For the text-containing cell, return its midpoint in (X, Y) coordinate format. 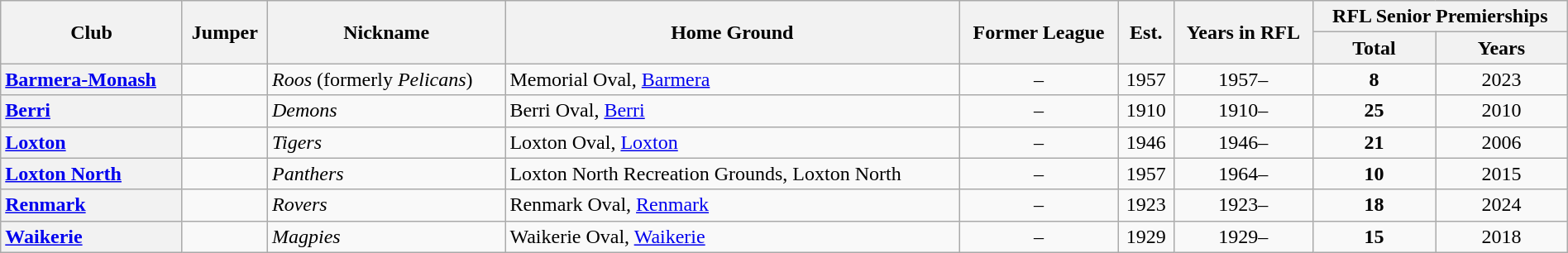
Est. (1146, 32)
2024 (1502, 205)
18 (1374, 205)
25 (1374, 111)
10 (1374, 174)
Total (1374, 48)
1929– (1243, 236)
Renmark Oval, Renmark (733, 205)
1910– (1243, 111)
1964– (1243, 174)
15 (1374, 236)
Loxton North Recreation Grounds, Loxton North (733, 174)
Waikerie Oval, Waikerie (733, 236)
Barmera-Monash (92, 79)
Tigers (385, 142)
2015 (1502, 174)
RFL Senior Premierships (1440, 17)
Nickname (385, 32)
Demons (385, 111)
Years in RFL (1243, 32)
Waikerie (92, 236)
Panthers (385, 174)
Loxton (92, 142)
Rovers (385, 205)
Loxton Oval, Loxton (733, 142)
1957– (1243, 79)
Berri Oval, Berri (733, 111)
Magpies (385, 236)
Renmark (92, 205)
Roos (formerly Pelicans) (385, 79)
Home Ground (733, 32)
Loxton North (92, 174)
1946– (1243, 142)
1923– (1243, 205)
Former League (1039, 32)
Memorial Oval, Barmera (733, 79)
1929 (1146, 236)
2018 (1502, 236)
2006 (1502, 142)
Years (1502, 48)
Berri (92, 111)
21 (1374, 142)
Jumper (225, 32)
2010 (1502, 111)
8 (1374, 79)
Club (92, 32)
1946 (1146, 142)
1910 (1146, 111)
1923 (1146, 205)
2023 (1502, 79)
